Return the [x, y] coordinate for the center point of the cell that contains the specified text.  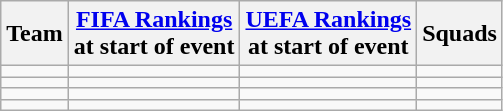
Squads [460, 34]
UEFA Rankingsat start of event [328, 34]
FIFA Rankingsat start of event [154, 34]
Team [35, 34]
